Capture the cell that displays the provided text and extract its [X, Y] central coordinate. 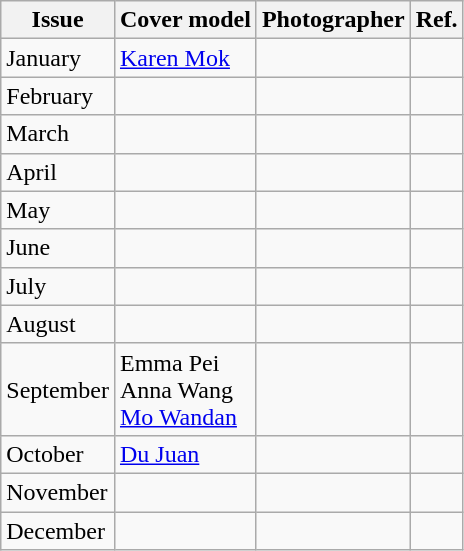
July [58, 286]
December [58, 531]
November [58, 492]
January [58, 58]
April [58, 172]
Issue [58, 20]
May [58, 210]
Karen Mok [185, 58]
February [58, 96]
September [58, 389]
August [58, 324]
Du Juan [185, 454]
March [58, 134]
Cover model [185, 20]
June [58, 248]
Emma PeiAnna WangMo Wandan [185, 389]
Photographer [333, 20]
Ref. [436, 20]
October [58, 454]
